Identify which cell holds the provided text, then report its (X, Y) central coordinate. 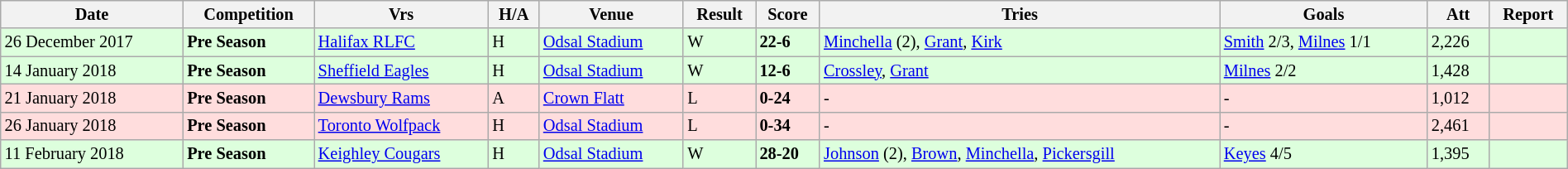
0-24 (788, 98)
21 January 2018 (93, 98)
Venue (611, 14)
2,226 (1458, 42)
Score (788, 14)
14 January 2018 (93, 70)
Vrs (402, 14)
22-6 (788, 42)
1,012 (1458, 98)
Crossley, Grant (1020, 70)
Smith 2/3, Milnes 1/1 (1323, 42)
0-34 (788, 126)
Toronto Wolfpack (402, 126)
1,395 (1458, 154)
Halifax RLFC (402, 42)
Result (719, 14)
A (514, 98)
Competition (248, 14)
Johnson (2), Brown, Minchella, Pickersgill (1020, 154)
28-20 (788, 154)
H/A (514, 14)
Keyes 4/5 (1323, 154)
Milnes 2/2 (1323, 70)
Report (1528, 14)
Tries (1020, 14)
Att (1458, 14)
Goals (1323, 14)
26 December 2017 (93, 42)
Minchella (2), Grant, Kirk (1020, 42)
Date (93, 14)
Crown Flatt (611, 98)
Dewsbury Rams (402, 98)
2,461 (1458, 126)
26 January 2018 (93, 126)
1,428 (1458, 70)
12-6 (788, 70)
11 February 2018 (93, 154)
Sheffield Eagles (402, 70)
Keighley Cougars (402, 154)
